Capture the cell that displays the provided text and extract its [X, Y] central coordinate. 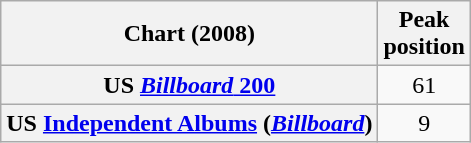
US Billboard 200 [190, 85]
Chart (2008) [190, 34]
Peakposition [424, 34]
61 [424, 85]
US Independent Albums (Billboard) [190, 123]
9 [424, 123]
